For the text-containing cell, return its midpoint in [X, Y] coordinate format. 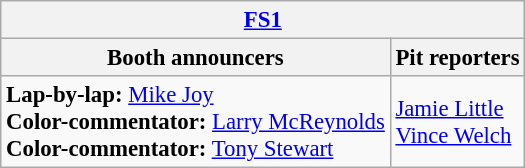
Jamie LittleVince Welch [458, 122]
Pit reporters [458, 58]
Booth announcers [196, 58]
Lap-by-lap: Mike JoyColor-commentator: Larry McReynoldsColor-commentator: Tony Stewart [196, 122]
FS1 [263, 20]
